For the text-containing cell, return its midpoint in [X, Y] coordinate format. 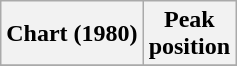
Chart (1980) [72, 34]
Peakposition [189, 34]
